Return the (X, Y) coordinate for the center point of the cell that contains the specified text.  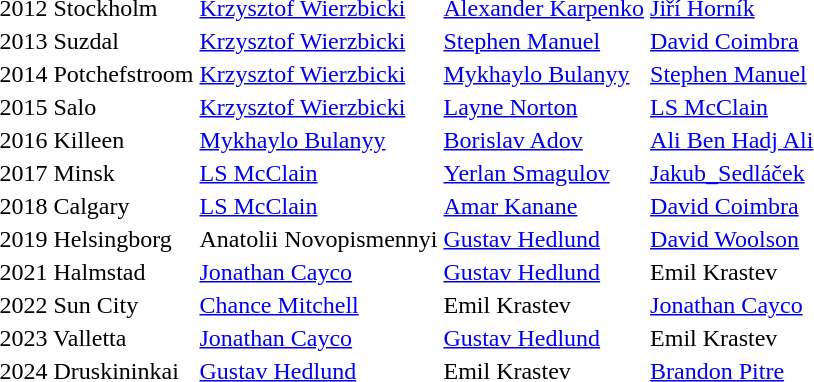
Anatolii Novopismennyi (318, 239)
Stephen Manuel (544, 41)
Yerlan Smagulov (544, 173)
Borislav Adov (544, 140)
Emil Krastev (544, 305)
Amar Kanane (544, 206)
Layne Norton (544, 107)
Chance Mitchell (318, 305)
